Identify which cell holds the provided text, then report its (X, Y) central coordinate. 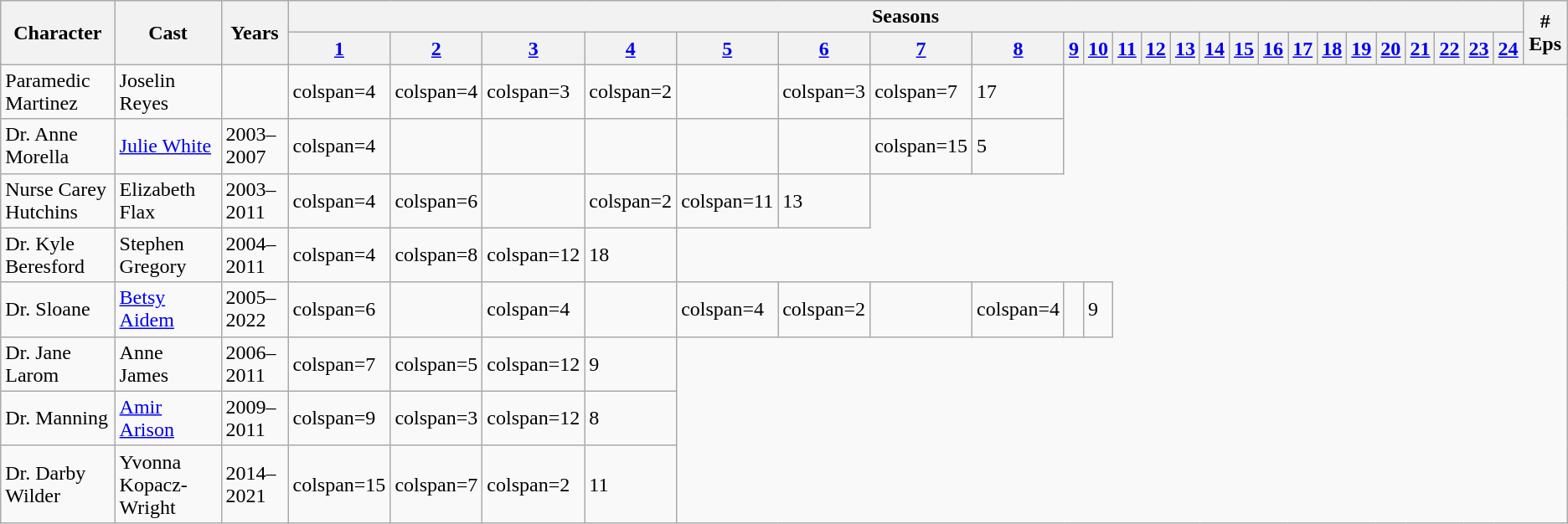
2 (436, 49)
14 (1215, 49)
Character (58, 33)
Dr. Anne Morella (58, 146)
# Eps (1545, 33)
4 (631, 49)
2006–2011 (255, 363)
Julie White (168, 146)
2004–2011 (255, 254)
Dr. Darby Wilder (58, 484)
Dr. Manning (58, 419)
colspan=5 (436, 363)
Elizabeth Flax (168, 201)
12 (1156, 49)
7 (921, 49)
Betsy Aidem (168, 310)
3 (534, 49)
24 (1508, 49)
2003–2007 (255, 146)
Amir Arison (168, 419)
22 (1449, 49)
2014–2021 (255, 484)
colspan=11 (727, 201)
21 (1421, 49)
20 (1390, 49)
2009–2011 (255, 419)
19 (1362, 49)
Paramedic Martinez (58, 92)
Cast (168, 33)
23 (1479, 49)
Joselin Reyes (168, 92)
6 (824, 49)
Yvonna Kopacz-Wright (168, 484)
Seasons (905, 17)
Years (255, 33)
Dr. Jane Larom (58, 363)
colspan=9 (339, 419)
1 (339, 49)
2003–2011 (255, 201)
Stephen Gregory (168, 254)
Dr. Kyle Beresford (58, 254)
colspan=8 (436, 254)
Anne James (168, 363)
2005–2022 (255, 310)
10 (1099, 49)
16 (1273, 49)
Nurse Carey Hutchins (58, 201)
Dr. Sloane (58, 310)
15 (1245, 49)
